Find where the given text appears and provide that cell's center as (x, y) coordinate. 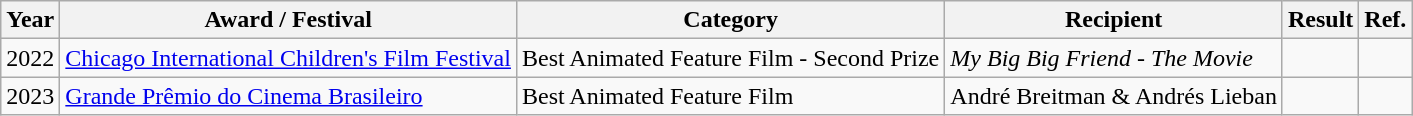
Chicago International Children's Film Festival (288, 58)
Ref. (1386, 20)
Result (1320, 20)
Award / Festival (288, 20)
Best Animated Feature Film - Second Prize (730, 58)
Year (30, 20)
Best Animated Feature Film (730, 96)
Category (730, 20)
2023 (30, 96)
My Big Big Friend - The Movie (1114, 58)
2022 (30, 58)
Grande Prêmio do Cinema Brasileiro (288, 96)
Recipient (1114, 20)
André Breitman & Andrés Lieban (1114, 96)
